From the cell containing the given text, extract its center point as (x, y) coordinate. 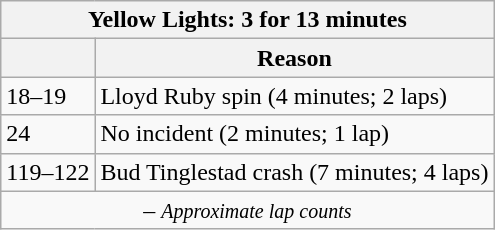
Reason (294, 58)
– Approximate lap counts (248, 210)
No incident (2 minutes; 1 lap) (294, 134)
24 (48, 134)
Yellow Lights: 3 for 13 minutes (248, 20)
Lloyd Ruby spin (4 minutes; 2 laps) (294, 96)
119–122 (48, 172)
18–19 (48, 96)
Bud Tinglestad crash (7 minutes; 4 laps) (294, 172)
